Output the [x, y] coordinate of the center of the cell containing the given text.  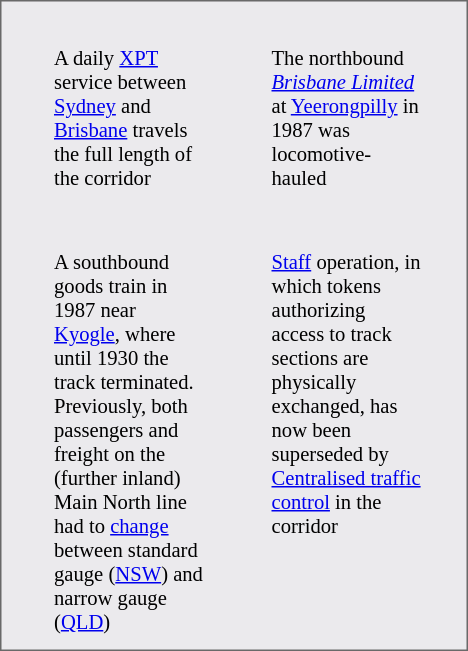
A daily XPT service between Sydney and Brisbane travels the full length of the corridor [129, 119]
The northbound Brisbane Limited at Yeerongpilly in 1987 was locomotive-hauled [346, 119]
